Search for the cell housing the specified text and yield its [x, y] center coordinate. 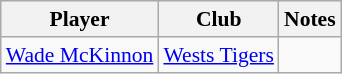
Club [218, 19]
Wests Tigers [218, 55]
Wade McKinnon [80, 55]
Notes [310, 19]
Player [80, 19]
